Search for the cell housing the specified text and yield its (X, Y) center coordinate. 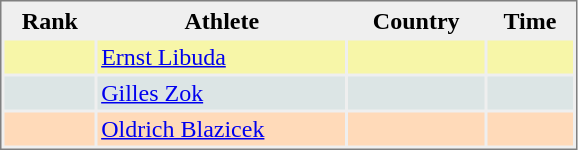
Ernst Libuda (222, 56)
Country (416, 20)
Rank (50, 20)
Athlete (222, 20)
Time (530, 20)
Gilles Zok (222, 92)
Oldrich Blazicek (222, 128)
